Identify which cell holds the provided text, then report its [X, Y] central coordinate. 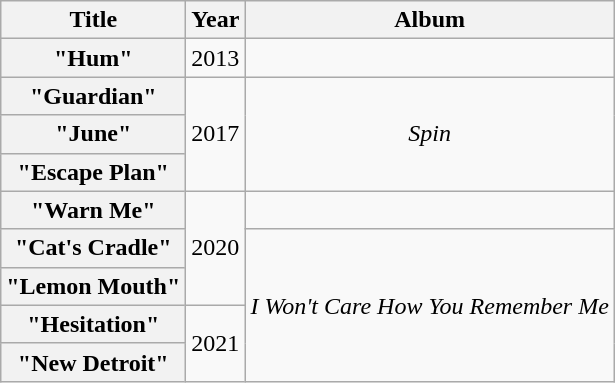
"New Detroit" [94, 362]
Title [94, 20]
I Won't Care How You Remember Me [430, 305]
2020 [216, 248]
"June" [94, 134]
"Guardian" [94, 96]
"Warn Me" [94, 210]
Spin [430, 134]
2021 [216, 343]
"Hum" [94, 58]
Album [430, 20]
2013 [216, 58]
Year [216, 20]
"Hesitation" [94, 324]
"Lemon Mouth" [94, 286]
2017 [216, 134]
"Escape Plan" [94, 172]
"Cat's Cradle" [94, 248]
